Capture the cell that displays the provided text and extract its (X, Y) central coordinate. 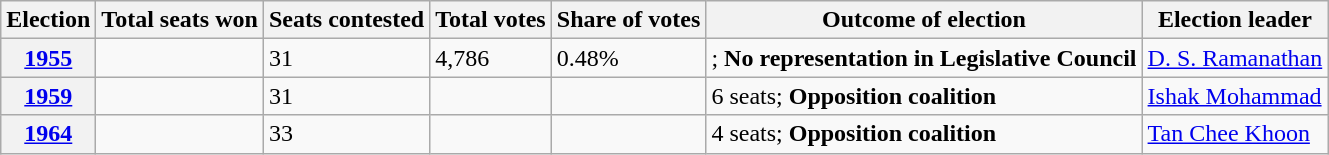
4,786 (491, 58)
Outcome of election (924, 20)
Ishak Mohammad (1235, 96)
Total votes (491, 20)
4 seats; Opposition coalition (924, 134)
Election leader (1235, 20)
33 (346, 134)
Tan Chee Khoon (1235, 134)
1959 (48, 96)
Share of votes (628, 20)
0.48% (628, 58)
6 seats; Opposition coalition (924, 96)
; No representation in Legislative Council (924, 58)
1964 (48, 134)
Election (48, 20)
Total seats won (180, 20)
D. S. Ramanathan (1235, 58)
Seats contested (346, 20)
1955 (48, 58)
